Locate the cell with the specified text and output its [x, y] center coordinate. 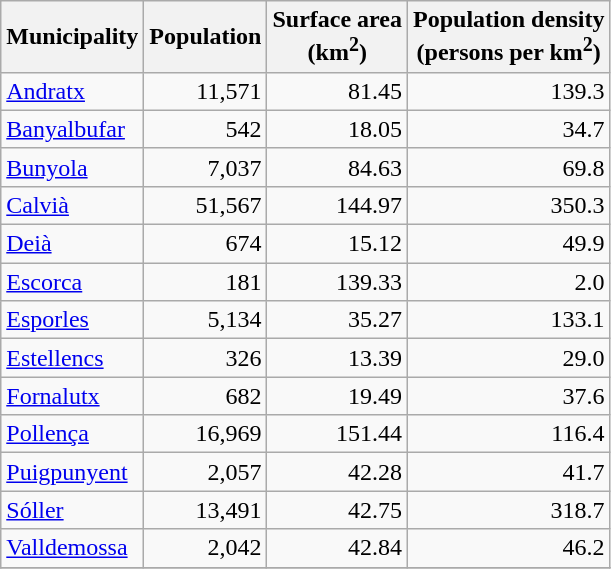
326 [206, 358]
Surface area(km2) [338, 37]
51,567 [206, 205]
11,571 [206, 91]
42.28 [338, 472]
Municipality [72, 37]
81.45 [338, 91]
18.05 [338, 129]
2.0 [509, 282]
144.97 [338, 205]
69.8 [509, 167]
5,134 [206, 320]
19.49 [338, 396]
2,042 [206, 548]
84.63 [338, 167]
542 [206, 129]
15.12 [338, 244]
13,491 [206, 510]
682 [206, 396]
139.3 [509, 91]
42.75 [338, 510]
674 [206, 244]
Andratx [72, 91]
29.0 [509, 358]
49.9 [509, 244]
16,969 [206, 434]
181 [206, 282]
Banyalbufar [72, 129]
42.84 [338, 548]
116.4 [509, 434]
Valldemossa [72, 548]
Population density(persons per km2) [509, 37]
Estellencs [72, 358]
350.3 [509, 205]
41.7 [509, 472]
Escorca [72, 282]
Fornalutx [72, 396]
133.1 [509, 320]
2,057 [206, 472]
Calvià [72, 205]
Population [206, 37]
Bunyola [72, 167]
Pollença [72, 434]
46.2 [509, 548]
34.7 [509, 129]
7,037 [206, 167]
Sóller [72, 510]
Deià [72, 244]
35.27 [338, 320]
37.6 [509, 396]
151.44 [338, 434]
Esporles [72, 320]
13.39 [338, 358]
Puigpunyent [72, 472]
139.33 [338, 282]
318.7 [509, 510]
